Scan for the cell matching the given text and deliver its [X, Y] coordinate at center. 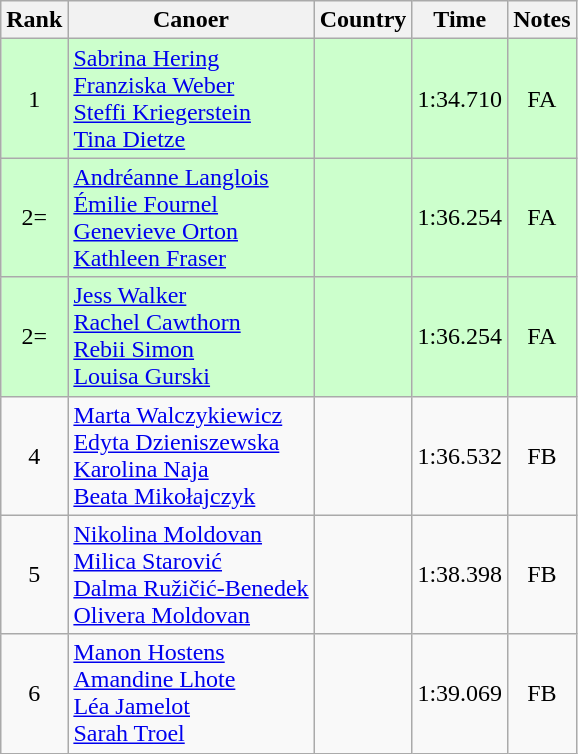
1 [34, 98]
5 [34, 574]
Andréanne LangloisÉmilie FournelGenevieve OrtonKathleen Fraser [191, 218]
6 [34, 694]
Country [363, 20]
Marta WalczykiewiczEdyta DzieniszewskaKarolina NajaBeata Mikołajczyk [191, 456]
Rank [34, 20]
Sabrina HeringFranziska WeberSteffi KriegersteinTina Dietze [191, 98]
Time [460, 20]
Notes [542, 20]
Jess WalkerRachel CawthornRebii SimonLouisa Gurski [191, 336]
Canoer [191, 20]
1:39.069 [460, 694]
1:36.532 [460, 456]
1:34.710 [460, 98]
4 [34, 456]
Manon HostensAmandine LhoteLéa JamelotSarah Troel [191, 694]
Nikolina MoldovanMilica StarovićDalma Ružičić-BenedekOlivera Moldovan [191, 574]
1:38.398 [460, 574]
